Search for the cell housing the specified text and yield its [X, Y] center coordinate. 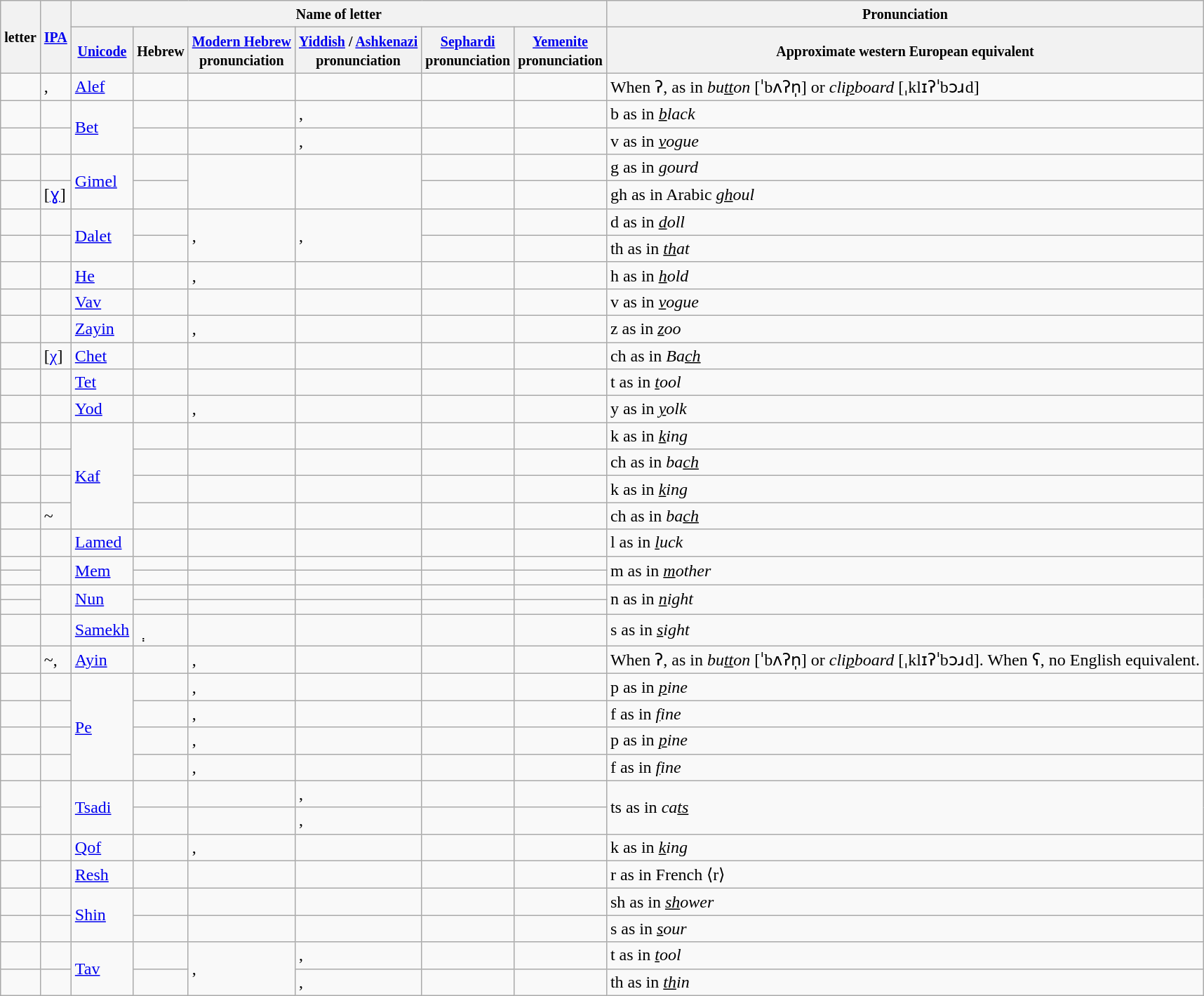
Resh [102, 875]
Yemenitepronunciation [561, 51]
Nun [102, 599]
b as in black [905, 114]
[χ] [55, 356]
Shin [102, 915]
Yod [102, 409]
n as in night [905, 599]
letter [21, 36]
Chet [102, 356]
Alef [102, 87]
Yiddish / Ashkenazipronunciation [358, 51]
h as in hold [905, 275]
r as in French ⟨r⟩ [905, 875]
Sephardipronunciation [468, 51]
Lamed [102, 543]
Hebrew [161, 51]
sh as in shower [905, 902]
Pronunciation [905, 14]
~, [55, 660]
Tsadi [102, 807]
Approximate western European equivalent [905, 51]
When ʔ, as in button [ˈbʌʔn̩] or clipboard [ˌklɪʔ⁠ˈbɔɹd]. When ʕ, no English equivalent. [905, 660]
Zayin [102, 328]
Tet [102, 383]
Mem [102, 570]
ְ [161, 630]
l as in luck [905, 543]
th as in that [905, 248]
He [102, 275]
gh as in Arabic ghoul [905, 195]
z as in zoo [905, 328]
IPA [55, 36]
Vav [102, 302]
When ʔ, as in button [ˈbʌʔn̩] or clipboard [ˌklɪʔ⁠ˈbɔɹd] [905, 87]
ch as in Bach [905, 356]
Tav [102, 969]
~ [55, 516]
s as in sight [905, 630]
g as in gourd [905, 168]
d as in doll [905, 222]
Gimel [102, 182]
Qof [102, 847]
th as in thin [905, 982]
Modern Hebrewpronunciation [241, 51]
Unicode [102, 51]
y as in yolk [905, 409]
Pe [102, 727]
ts as in cats [905, 807]
[ɣ] [55, 195]
Bet [102, 127]
Kaf [102, 476]
Name of letter [338, 14]
Ayin [102, 660]
Dalet [102, 235]
s as in sour [905, 929]
m as in mother [905, 570]
Samekh [102, 630]
